Pinpoint the cell where the given text exists, returning its (x, y) midpoint coordinate. 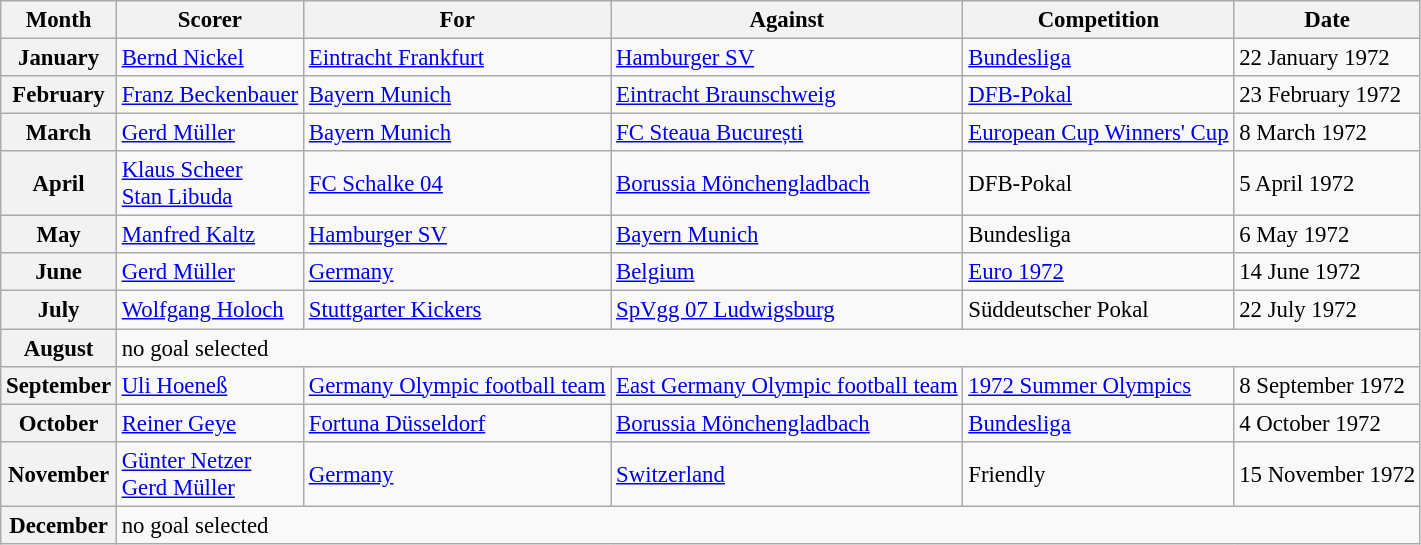
14 June 1972 (1327, 273)
Belgium (787, 273)
Süddeutscher Pokal (1098, 310)
Friendly (1098, 474)
SpVgg 07 Ludwigsburg (787, 310)
November (59, 474)
15 November 1972 (1327, 474)
May (59, 235)
Germany Olympic football team (456, 385)
March (59, 133)
September (59, 385)
8 March 1972 (1327, 133)
December (59, 525)
Month (59, 20)
For (456, 20)
Against (787, 20)
April (59, 184)
Competition (1098, 20)
4 October 1972 (1327, 423)
Stuttgarter Kickers (456, 310)
Euro 1972 (1098, 273)
Switzerland (787, 474)
6 May 1972 (1327, 235)
Eintracht Frankfurt (456, 58)
Franz Beckenbauer (210, 95)
22 July 1972 (1327, 310)
1972 Summer Olympics (1098, 385)
July (59, 310)
8 September 1972 (1327, 385)
June (59, 273)
FC Steaua București (787, 133)
23 February 1972 (1327, 95)
European Cup Winners' Cup (1098, 133)
January (59, 58)
Date (1327, 20)
Uli Hoeneß (210, 385)
Günter NetzerGerd Müller (210, 474)
August (59, 348)
5 April 1972 (1327, 184)
Wolfgang Holoch (210, 310)
East Germany Olympic football team (787, 385)
October (59, 423)
22 January 1972 (1327, 58)
February (59, 95)
Klaus ScheerStan Libuda (210, 184)
Reiner Geye (210, 423)
Scorer (210, 20)
Fortuna Düsseldorf (456, 423)
FC Schalke 04 (456, 184)
Bernd Nickel (210, 58)
Eintracht Braunschweig (787, 95)
Manfred Kaltz (210, 235)
